Identify which cell holds the provided text, then report its [x, y] central coordinate. 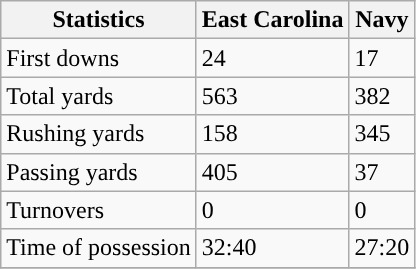
East Carolina [272, 20]
First downs [99, 58]
345 [382, 134]
24 [272, 58]
32:40 [272, 248]
37 [382, 172]
158 [272, 134]
Rushing yards [99, 134]
Statistics [99, 20]
Passing yards [99, 172]
563 [272, 96]
382 [382, 96]
Turnovers [99, 210]
27:20 [382, 248]
Navy [382, 20]
405 [272, 172]
17 [382, 58]
Time of possession [99, 248]
Total yards [99, 96]
